Scan for the cell matching the given text and deliver its (x, y) coordinate at center. 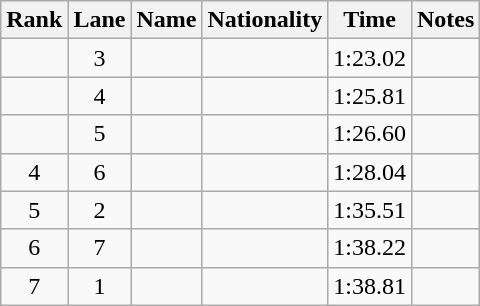
1:25.81 (370, 96)
Rank (34, 20)
1:23.02 (370, 58)
Name (166, 20)
1:28.04 (370, 172)
3 (100, 58)
Lane (100, 20)
Notes (445, 20)
Time (370, 20)
2 (100, 210)
1:38.22 (370, 248)
1 (100, 286)
1:38.81 (370, 286)
1:26.60 (370, 134)
1:35.51 (370, 210)
Nationality (265, 20)
